Return [X, Y] of the center of cell containing provided text 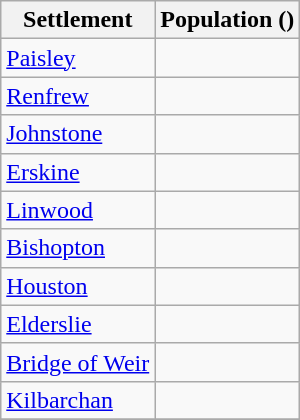
Linwood [78, 210]
Bishopton [78, 248]
Elderslie [78, 324]
Population () [228, 20]
Renfrew [78, 96]
Settlement [78, 20]
Bridge of Weir [78, 362]
Houston [78, 286]
Johnstone [78, 134]
Kilbarchan [78, 400]
Erskine [78, 172]
Paisley [78, 58]
